Identify which cell holds the provided text, then report its (X, Y) central coordinate. 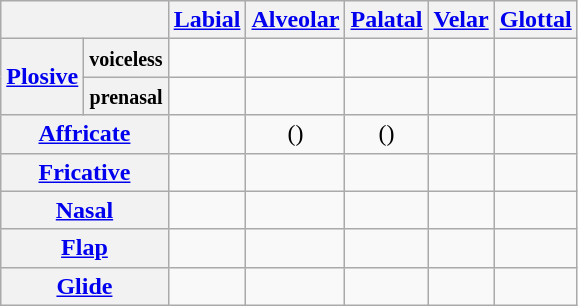
Alveolar (296, 20)
Palatal (386, 20)
Plosive (42, 77)
voiceless (126, 58)
Labial (207, 20)
Glide (84, 286)
Fricative (84, 172)
Nasal (84, 210)
prenasal (126, 96)
Velar (461, 20)
Glottal (536, 20)
Flap (84, 248)
Affricate (84, 134)
